Pinpoint the cell where the given text exists, returning its [X, Y] midpoint coordinate. 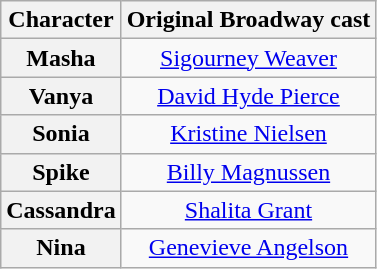
Sigourney Weaver [248, 58]
Kristine Nielsen [248, 134]
Cassandra [61, 210]
Sonia [61, 134]
Nina [61, 248]
Vanya [61, 96]
Original Broadway cast [248, 20]
Masha [61, 58]
Genevieve Angelson [248, 248]
Billy Magnussen [248, 172]
Shalita Grant [248, 210]
Character [61, 20]
David Hyde Pierce [248, 96]
Spike [61, 172]
